Detect which cell encompasses the target text, then output its [X, Y] center coordinate. 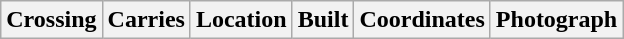
Photograph [556, 20]
Carries [146, 20]
Coordinates [422, 20]
Crossing [52, 20]
Built [323, 20]
Location [241, 20]
